Pinpoint the cell where the given text exists, returning its (x, y) midpoint coordinate. 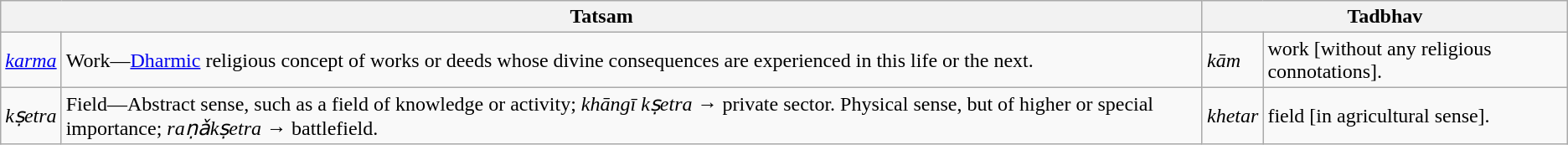
kṣetra (31, 116)
field [in agricultural sense]. (1416, 116)
kām (1232, 60)
khetar (1232, 116)
karma (31, 60)
Tatsam (601, 17)
Tadbhav (1385, 17)
work [without any religious connotations]. (1416, 60)
Work—Dharmic religious concept of works or deeds whose divine consequences are experienced in this life or the next. (632, 60)
